Determine the (X, Y) coordinate at the center of the cell enclosing the given text.  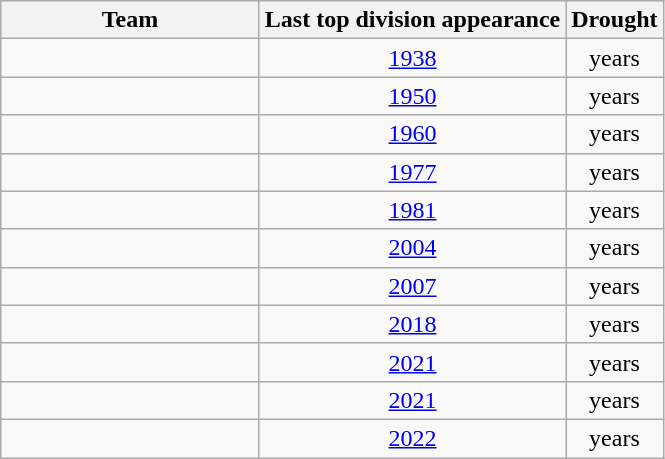
1960 (412, 134)
1977 (412, 172)
2018 (412, 324)
1938 (412, 58)
2004 (412, 248)
2007 (412, 286)
2022 (412, 438)
1981 (412, 210)
Drought (614, 20)
Team (130, 20)
1950 (412, 96)
Last top division appearance (412, 20)
